From the cell containing the given text, extract its center point as [X, Y] coordinate. 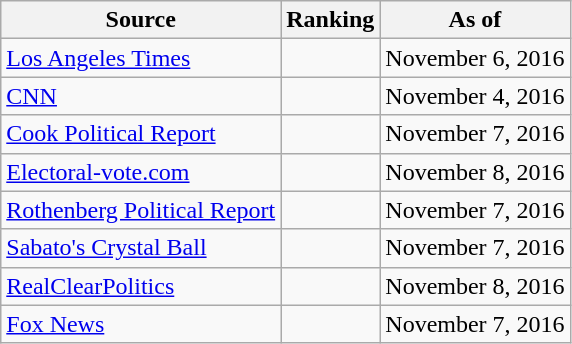
Electoral-vote.com [141, 172]
November 6, 2016 [475, 58]
Los Angeles Times [141, 58]
Rothenberg Political Report [141, 210]
Ranking [330, 20]
Source [141, 20]
As of [475, 20]
Fox News [141, 324]
CNN [141, 96]
RealClearPolitics [141, 286]
Sabato's Crystal Ball [141, 248]
November 4, 2016 [475, 96]
Cook Political Report [141, 134]
